Determine the (X, Y) coordinate at the center of the cell enclosing the given text.  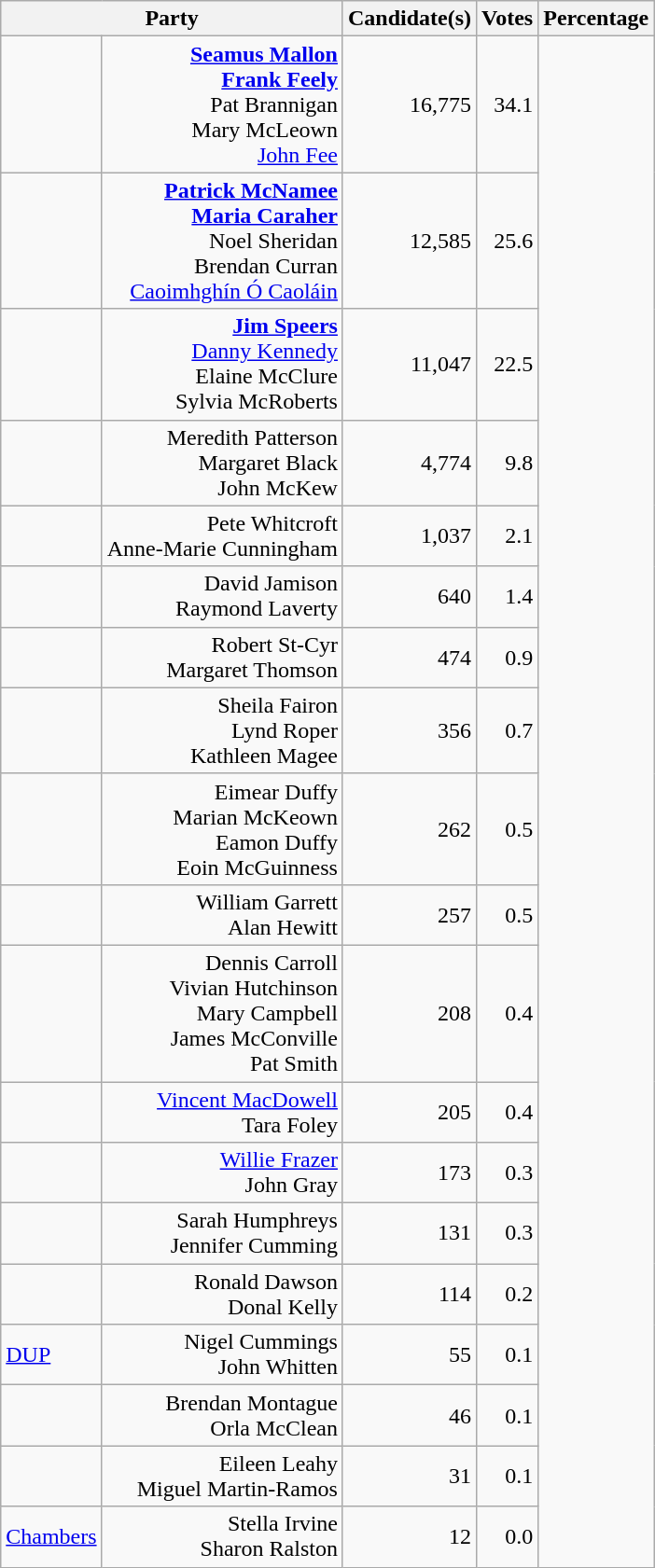
1.4 (508, 597)
Jim SpeersDanny KennedyElaine McClureSylvia McRoberts (222, 364)
9.8 (508, 463)
Chambers (51, 1537)
114 (409, 1295)
257 (409, 914)
Votes (508, 19)
Stella IrvineSharon Ralston (222, 1537)
25.6 (508, 241)
David JamisonRaymond Laverty (222, 597)
356 (409, 730)
Eimear DuffyMarian McKeownEamon DuffyEoin McGuinness (222, 828)
262 (409, 828)
16,775 (409, 104)
640 (409, 597)
Eileen LeahyMiguel Martin-Ramos (222, 1476)
11,047 (409, 364)
22.5 (508, 364)
DUP (51, 1354)
4,774 (409, 463)
William GarrettAlan Hewitt (222, 914)
46 (409, 1416)
Party (172, 19)
2.1 (508, 535)
Willie FrazerJohn Gray (222, 1173)
173 (409, 1173)
0.2 (508, 1295)
Candidate(s) (409, 19)
Patrick McNameeMaria CaraherNoel SheridanBrendan CurranCaoimhghín Ó Caoláin (222, 241)
34.1 (508, 104)
Percentage (596, 19)
208 (409, 1013)
Seamus MallonFrank FeelyPat BranniganMary McLeownJohn Fee (222, 104)
205 (409, 1112)
Pete WhitcroftAnne-Marie Cunningham (222, 535)
1,037 (409, 535)
12,585 (409, 241)
Nigel CummingsJohn Whitten (222, 1354)
131 (409, 1233)
Robert St-CyrMargaret Thomson (222, 657)
0.7 (508, 730)
55 (409, 1354)
Meredith PattersonMargaret BlackJohn McKew (222, 463)
0.0 (508, 1537)
Sarah HumphreysJennifer Cumming (222, 1233)
12 (409, 1537)
0.9 (508, 657)
Ronald DawsonDonal Kelly (222, 1295)
Sheila FaironLynd RoperKathleen Magee (222, 730)
474 (409, 657)
31 (409, 1476)
Brendan MontagueOrla McClean (222, 1416)
Dennis CarrollVivian HutchinsonMary CampbellJames McConvillePat Smith (222, 1013)
Vincent MacDowellTara Foley (222, 1112)
